Return the (X, Y) coordinate for the center point of the cell that contains the specified text.  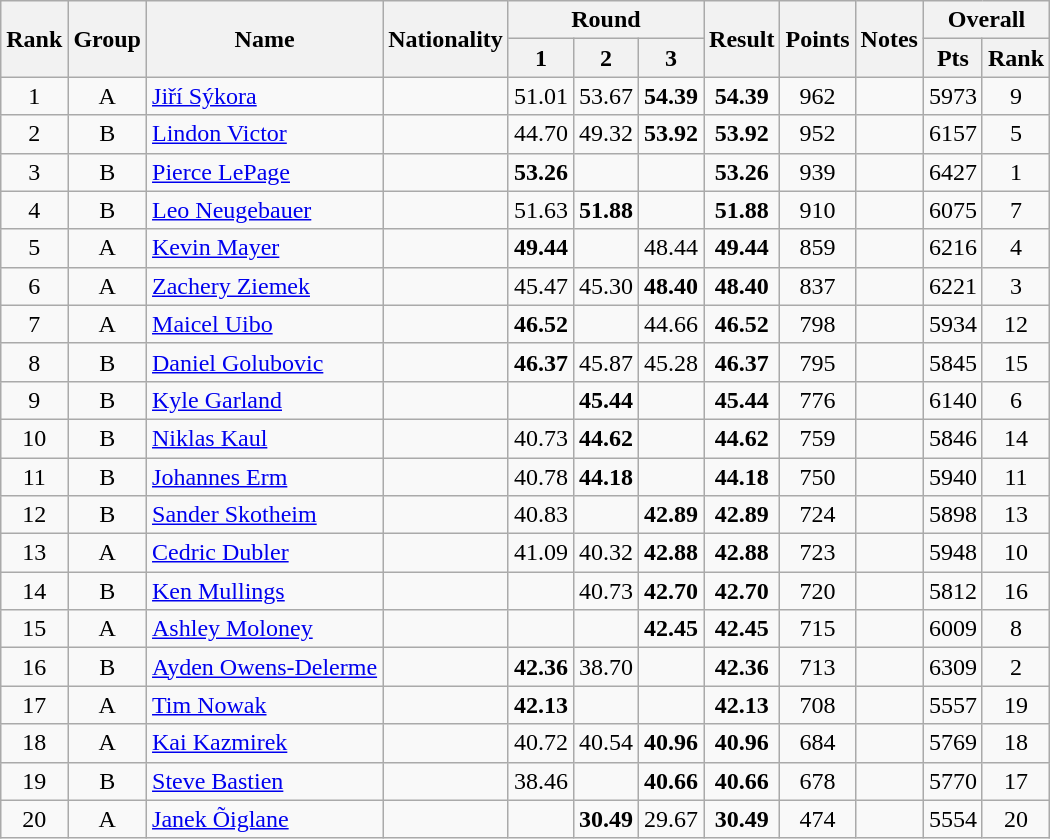
Pts (952, 58)
720 (818, 591)
Zachery Ziemek (265, 286)
6216 (952, 248)
40.72 (540, 743)
40.83 (540, 515)
Johannes Erm (265, 477)
6140 (952, 400)
5940 (952, 477)
Janek Õiglane (265, 819)
40.78 (540, 477)
776 (818, 400)
Name (265, 39)
6009 (952, 629)
5769 (952, 743)
678 (818, 781)
Points (818, 39)
474 (818, 819)
6427 (952, 172)
5554 (952, 819)
Steve Bastien (265, 781)
53.67 (606, 96)
44.70 (540, 134)
51.01 (540, 96)
952 (818, 134)
Cedric Dubler (265, 553)
49.32 (606, 134)
5934 (952, 324)
Tim Nowak (265, 705)
5973 (952, 96)
Round (606, 20)
759 (818, 438)
Maicel Uibo (265, 324)
45.47 (540, 286)
5812 (952, 591)
45.28 (670, 362)
Notes (889, 39)
5845 (952, 362)
Result (742, 39)
798 (818, 324)
910 (818, 210)
715 (818, 629)
Ayden Owens-Delerme (265, 667)
837 (818, 286)
723 (818, 553)
859 (818, 248)
48.44 (670, 248)
Lindon Victor (265, 134)
38.46 (540, 781)
5846 (952, 438)
40.32 (606, 553)
962 (818, 96)
684 (818, 743)
6157 (952, 134)
Leo Neugebauer (265, 210)
44.66 (670, 324)
5557 (952, 705)
40.54 (606, 743)
Jiří Sýkora (265, 96)
Kevin Mayer (265, 248)
5770 (952, 781)
29.67 (670, 819)
41.09 (540, 553)
Group (108, 39)
38.70 (606, 667)
51.63 (540, 210)
45.87 (606, 362)
Daniel Golubovic (265, 362)
713 (818, 667)
Kyle Garland (265, 400)
750 (818, 477)
Pierce LePage (265, 172)
Overall (986, 20)
5898 (952, 515)
Nationality (446, 39)
5948 (952, 553)
6075 (952, 210)
Niklas Kaul (265, 438)
708 (818, 705)
795 (818, 362)
6309 (952, 667)
6221 (952, 286)
45.30 (606, 286)
Ashley Moloney (265, 629)
724 (818, 515)
Ken Mullings (265, 591)
Kai Kazmirek (265, 743)
939 (818, 172)
Sander Skotheim (265, 515)
